Extract the (X, Y) coordinate from the center of the cell holding the provided text.  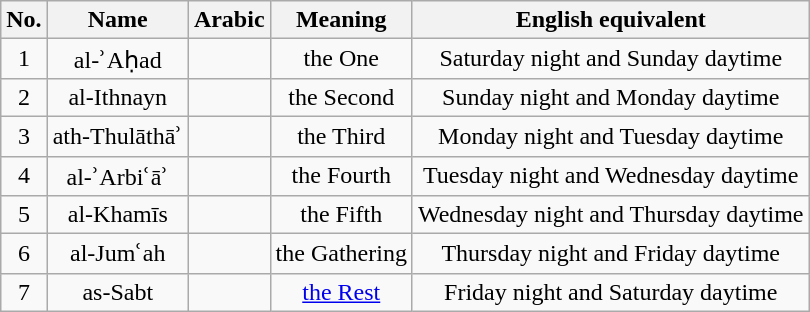
4 (24, 176)
ath-Thulāthāʾ (118, 136)
Arabic (229, 20)
al-ʾAḥad (118, 59)
No. (24, 20)
2 (24, 97)
7 (24, 292)
3 (24, 136)
the Second (341, 97)
the Third (341, 136)
6 (24, 254)
Name (118, 20)
5 (24, 215)
the Fifth (341, 215)
al-Ithnayn (118, 97)
the One (341, 59)
al-Jumʿah (118, 254)
Meaning (341, 20)
al-ʾArbiʿāʾ (118, 176)
Sunday night and Monday daytime (610, 97)
Saturday night and Sunday daytime (610, 59)
the Fourth (341, 176)
Wednesday night and Thursday daytime (610, 215)
the Rest (341, 292)
al-Khamīs (118, 215)
Tuesday night and Wednesday daytime (610, 176)
Thursday night and Friday daytime (610, 254)
the Gathering (341, 254)
Friday night and Saturday daytime (610, 292)
as-Sabt (118, 292)
English equivalent (610, 20)
Monday night and Tuesday daytime (610, 136)
1 (24, 59)
